From the cell containing the given text, extract its center point as (X, Y) coordinate. 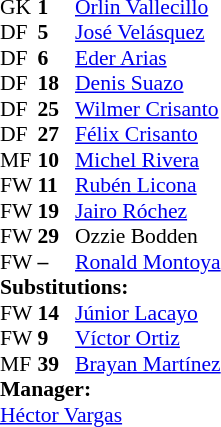
9 (57, 339)
Manager: (110, 389)
Michel Rivera (148, 160)
5 (57, 33)
29 (57, 237)
10 (57, 160)
Rubén Licona (148, 185)
Denis Suazo (148, 83)
18 (57, 83)
19 (57, 211)
Wilmer Crisanto (148, 109)
11 (57, 185)
25 (57, 109)
Ozzie Bodden (148, 237)
Jairo Róchez (148, 211)
14 (57, 313)
27 (57, 135)
Eder Arias (148, 58)
Brayan Martínez (148, 364)
– (57, 262)
Ronald Montoya (148, 262)
6 (57, 58)
Júnior Lacayo (148, 313)
Substitutions: (110, 287)
39 (57, 364)
Víctor Ortiz (148, 339)
José Velásquez (148, 33)
Félix Crisanto (148, 135)
